Return the (X, Y) coordinate for the center point of the cell that contains the specified text.  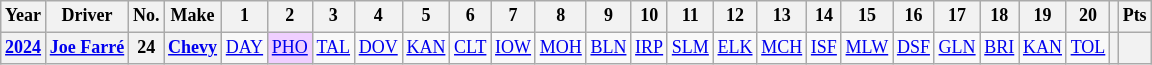
5 (426, 16)
MLW (866, 48)
2 (290, 16)
16 (914, 16)
9 (608, 16)
20 (1088, 16)
13 (782, 16)
Make (193, 16)
BLN (608, 48)
ELK (735, 48)
ISF (824, 48)
11 (690, 16)
15 (866, 16)
TOL (1088, 48)
CLT (470, 48)
4 (378, 16)
10 (650, 16)
Joe Farré (86, 48)
IRP (650, 48)
DAY (244, 48)
No. (146, 16)
14 (824, 16)
SLM (690, 48)
GLN (957, 48)
17 (957, 16)
18 (1000, 16)
8 (560, 16)
Driver (86, 16)
IOW (514, 48)
12 (735, 16)
19 (1043, 16)
Year (24, 16)
Pts (1134, 16)
7 (514, 16)
Chevy (193, 48)
DSF (914, 48)
6 (470, 16)
PHO (290, 48)
DOV (378, 48)
1 (244, 16)
MOH (560, 48)
MCH (782, 48)
TAL (333, 48)
3 (333, 16)
BRI (1000, 48)
2024 (24, 48)
24 (146, 48)
